Extract the [x, y] coordinate from the center of the cell holding the provided text.  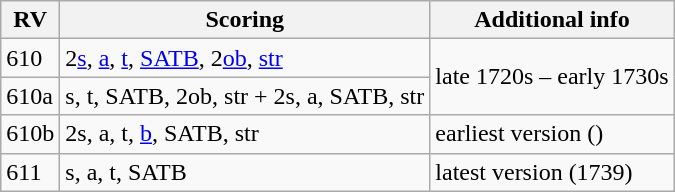
610 [30, 58]
2s, a, t, SATB, 2ob, str [245, 58]
611 [30, 172]
RV [30, 20]
Additional info [552, 20]
Scoring [245, 20]
610b [30, 134]
latest version (1739) [552, 172]
s, a, t, SATB [245, 172]
610a [30, 96]
late 1720s – early 1730s [552, 77]
earliest version () [552, 134]
s, t, SATB, 2ob, str + 2s, a, SATB, str [245, 96]
2s, a, t, b, SATB, str [245, 134]
